For the text-containing cell, return its midpoint in [X, Y] coordinate format. 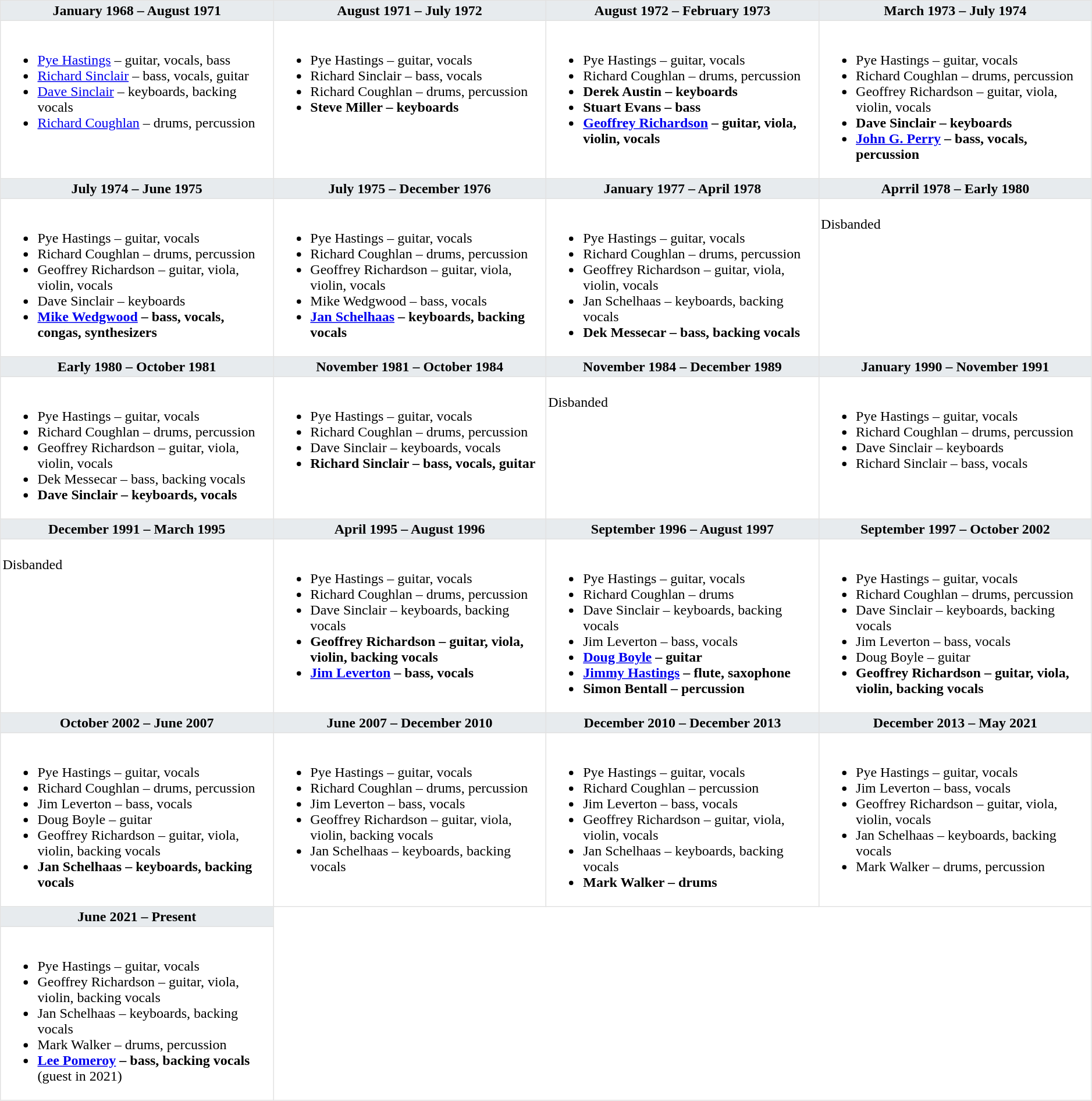
April 1995 – August 1996 [410, 529]
October 2002 – June 2007 [137, 723]
June 2021 – Present [137, 917]
Pye Hastings – guitar, vocalsRichard Coughlan – drums, percussionDave Sinclair – keyboards, vocalsRichard Sinclair – bass, vocals, guitar [410, 447]
Pye Hastings – guitar, vocalsRichard Sinclair – bass, vocalsRichard Coughlan – drums, percussionSteve Miller – keyboards [410, 100]
December 1991 – March 1995 [137, 529]
January 1968 – August 1971 [137, 10]
September 1996 – August 1997 [682, 529]
January 1977 – April 1978 [682, 189]
July 1975 – December 1976 [410, 189]
Pye Hastings – guitar, vocalsRichard Coughlan – drums, percussionDave Sinclair – keyboardsRichard Sinclair – bass, vocals [955, 447]
August 1972 – February 1973 [682, 10]
August 1971 – July 1972 [410, 10]
January 1990 – November 1991 [955, 367]
March 1973 – July 1974 [955, 10]
November 1981 – October 1984 [410, 367]
July 1974 – June 1975 [137, 189]
June 2007 – December 2010 [410, 723]
Early 1980 – October 1981 [137, 367]
Aprril 1978 – Early 1980 [955, 189]
September 1997 – October 2002 [955, 529]
December 2013 – May 2021 [955, 723]
December 2010 – December 2013 [682, 723]
November 1984 – December 1989 [682, 367]
